Provide the [x, y] coordinate of the cell's center where the given text is located.  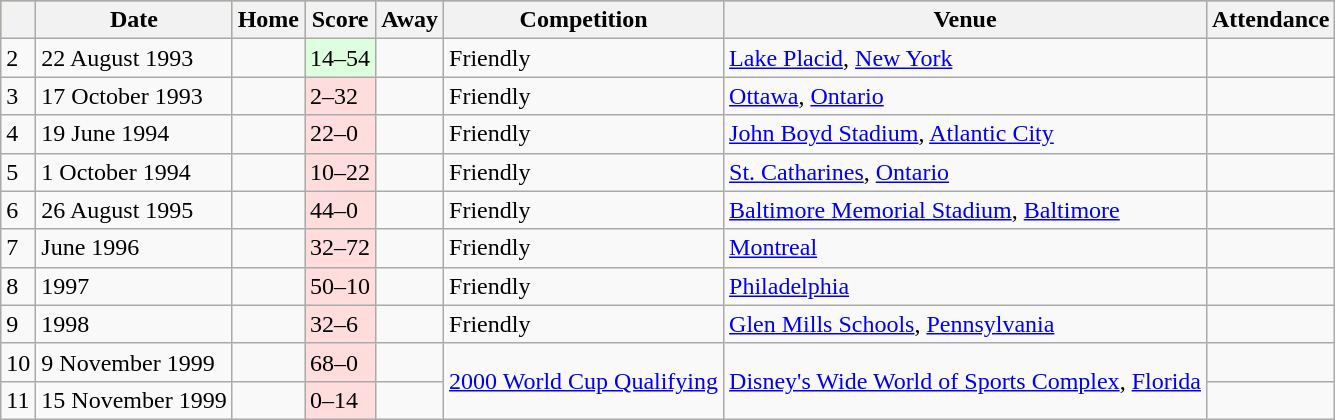
11 [18, 400]
68–0 [340, 362]
32–72 [340, 248]
Score [340, 20]
14–54 [340, 58]
Date [134, 20]
17 October 1993 [134, 96]
Montreal [966, 248]
7 [18, 248]
Away [410, 20]
2 [18, 58]
1997 [134, 286]
1 October 1994 [134, 172]
1998 [134, 324]
2–32 [340, 96]
22–0 [340, 134]
26 August 1995 [134, 210]
22 August 1993 [134, 58]
St. Catharines, Ontario [966, 172]
3 [18, 96]
19 June 1994 [134, 134]
Venue [966, 20]
50–10 [340, 286]
Baltimore Memorial Stadium, Baltimore [966, 210]
Disney's Wide World of Sports Complex, Florida [966, 381]
15 November 1999 [134, 400]
Ottawa, Ontario [966, 96]
4 [18, 134]
10 [18, 362]
44–0 [340, 210]
Home [268, 20]
6 [18, 210]
10–22 [340, 172]
Philadelphia [966, 286]
John Boyd Stadium, Atlantic City [966, 134]
0–14 [340, 400]
5 [18, 172]
2000 World Cup Qualifying [584, 381]
Glen Mills Schools, Pennsylvania [966, 324]
32–6 [340, 324]
9 [18, 324]
Lake Placid, New York [966, 58]
Attendance [1270, 20]
8 [18, 286]
June 1996 [134, 248]
9 November 1999 [134, 362]
Competition [584, 20]
